From the cell containing the given text, extract its center point as [x, y] coordinate. 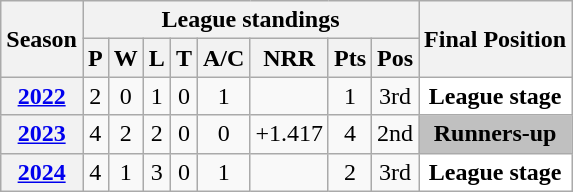
W [126, 58]
L [156, 58]
Runners-up [496, 134]
Season [42, 39]
2nd [396, 134]
League standings [250, 20]
T [184, 58]
P [95, 58]
Pts [350, 58]
3 [156, 172]
Final Position [496, 39]
2022 [42, 96]
2023 [42, 134]
NRR [290, 58]
Pos [396, 58]
+1.417 [290, 134]
A/C [223, 58]
2024 [42, 172]
